For the text-containing cell, return its midpoint in (x, y) coordinate format. 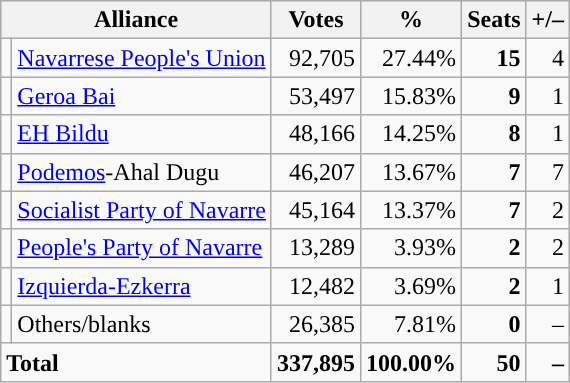
Izquierda-Ezkerra (142, 286)
13,289 (316, 248)
+/– (548, 20)
Total (136, 362)
12,482 (316, 286)
15 (494, 58)
26,385 (316, 324)
337,895 (316, 362)
Geroa Bai (142, 96)
13.67% (412, 172)
Alliance (136, 20)
0 (494, 324)
Seats (494, 20)
13.37% (412, 210)
Votes (316, 20)
Podemos-Ahal Dugu (142, 172)
People's Party of Navarre (142, 248)
% (412, 20)
27.44% (412, 58)
3.69% (412, 286)
4 (548, 58)
Navarrese People's Union (142, 58)
46,207 (316, 172)
EH Bildu (142, 134)
9 (494, 96)
15.83% (412, 96)
45,164 (316, 210)
48,166 (316, 134)
Others/blanks (142, 324)
7.81% (412, 324)
8 (494, 134)
100.00% (412, 362)
50 (494, 362)
53,497 (316, 96)
92,705 (316, 58)
14.25% (412, 134)
Socialist Party of Navarre (142, 210)
3.93% (412, 248)
